Extract the (x, y) coordinate from the center of the cell holding the provided text.  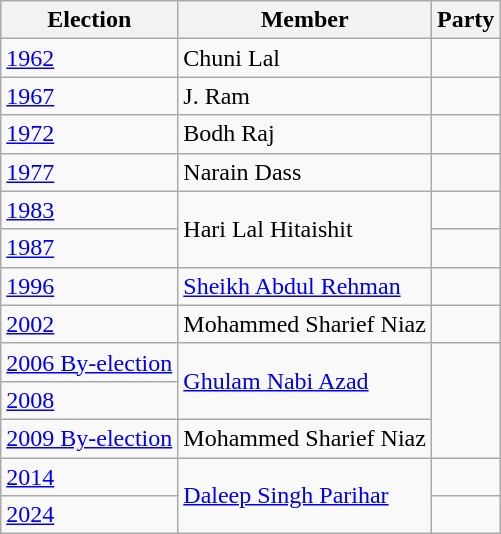
1962 (90, 58)
Election (90, 20)
2008 (90, 400)
J. Ram (305, 96)
Hari Lal Hitaishit (305, 229)
2014 (90, 477)
1972 (90, 134)
1967 (90, 96)
2024 (90, 515)
2006 By-election (90, 362)
1987 (90, 248)
Member (305, 20)
Daleep Singh Parihar (305, 496)
Party (465, 20)
2002 (90, 324)
Bodh Raj (305, 134)
1996 (90, 286)
1977 (90, 172)
Sheikh Abdul Rehman (305, 286)
1983 (90, 210)
Chuni Lal (305, 58)
Narain Dass (305, 172)
2009 By-election (90, 438)
Ghulam Nabi Azad (305, 381)
